Detect which cell encompasses the target text, then output its [x, y] center coordinate. 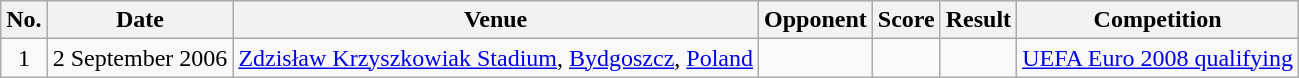
Result [978, 20]
Opponent [816, 20]
Date [140, 20]
Venue [496, 20]
No. [24, 20]
Score [906, 20]
1 [24, 58]
Competition [1158, 20]
2 September 2006 [140, 58]
Zdzisław Krzyszkowiak Stadium, Bydgoszcz, Poland [496, 58]
UEFA Euro 2008 qualifying [1158, 58]
